Determine the [x, y] coordinate at the center of the cell enclosing the given text.  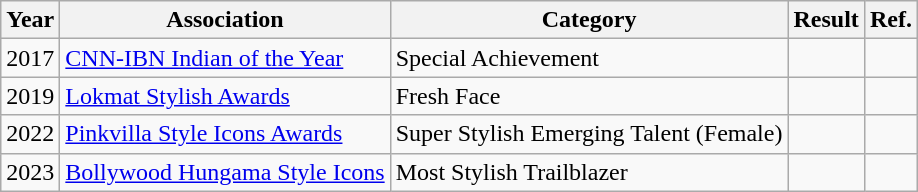
Ref. [890, 20]
2022 [30, 134]
Pinkvilla Style Icons Awards [225, 134]
CNN-IBN Indian of the Year [225, 58]
Category [589, 20]
Special Achievement [589, 58]
2017 [30, 58]
Fresh Face [589, 96]
Year [30, 20]
Most Stylish Trailblazer [589, 172]
Lokmat Stylish Awards [225, 96]
Bollywood Hungama Style Icons [225, 172]
Super Stylish Emerging Talent (Female) [589, 134]
Result [826, 20]
Association [225, 20]
2019 [30, 96]
2023 [30, 172]
